Identify which cell holds the provided text, then report its [x, y] central coordinate. 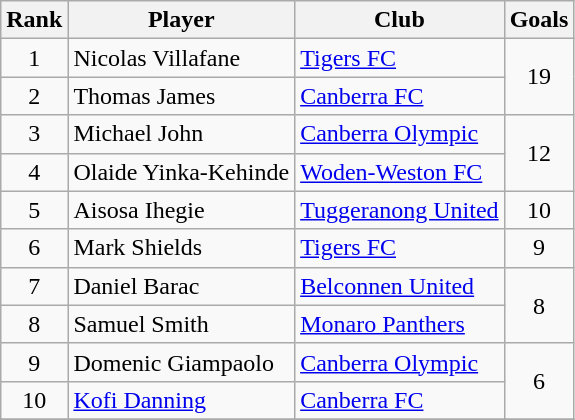
Woden-Weston FC [400, 172]
Aisosa Ihegie [182, 210]
Belconnen United [400, 286]
Club [400, 20]
2 [34, 96]
Daniel Barac [182, 286]
Kofi Danning [182, 400]
Rank [34, 20]
Player [182, 20]
3 [34, 134]
Samuel Smith [182, 324]
Tuggeranong United [400, 210]
1 [34, 58]
7 [34, 286]
Thomas James [182, 96]
Domenic Giampaolo [182, 362]
Olaide Yinka-Kehinde [182, 172]
19 [539, 77]
Monaro Panthers [400, 324]
Mark Shields [182, 248]
Michael John [182, 134]
Goals [539, 20]
4 [34, 172]
5 [34, 210]
12 [539, 153]
Nicolas Villafane [182, 58]
